Find where the given text appears and provide that cell's center as [X, Y] coordinate. 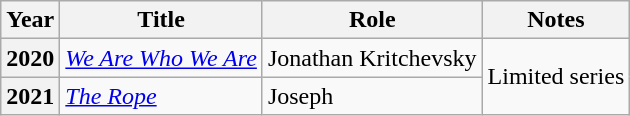
Joseph [372, 96]
We Are Who We Are [162, 58]
2020 [30, 58]
Limited series [556, 77]
Year [30, 20]
Notes [556, 20]
The Rope [162, 96]
Jonathan Kritchevsky [372, 58]
Role [372, 20]
Title [162, 20]
2021 [30, 96]
